Find where the given text appears and provide that cell's center as (x, y) coordinate. 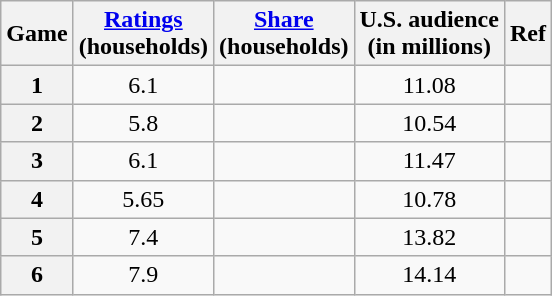
13.82 (429, 237)
5.8 (143, 123)
7.9 (143, 275)
14.14 (429, 275)
7.4 (143, 237)
Game (37, 34)
11.47 (429, 161)
11.08 (429, 85)
Ratings(households) (143, 34)
1 (37, 85)
10.78 (429, 199)
4 (37, 199)
U.S. audience(in millions) (429, 34)
10.54 (429, 123)
Share(households) (284, 34)
2 (37, 123)
3 (37, 161)
Ref (528, 34)
5.65 (143, 199)
5 (37, 237)
6 (37, 275)
